Output the [x, y] coordinate of the center of the cell containing the given text.  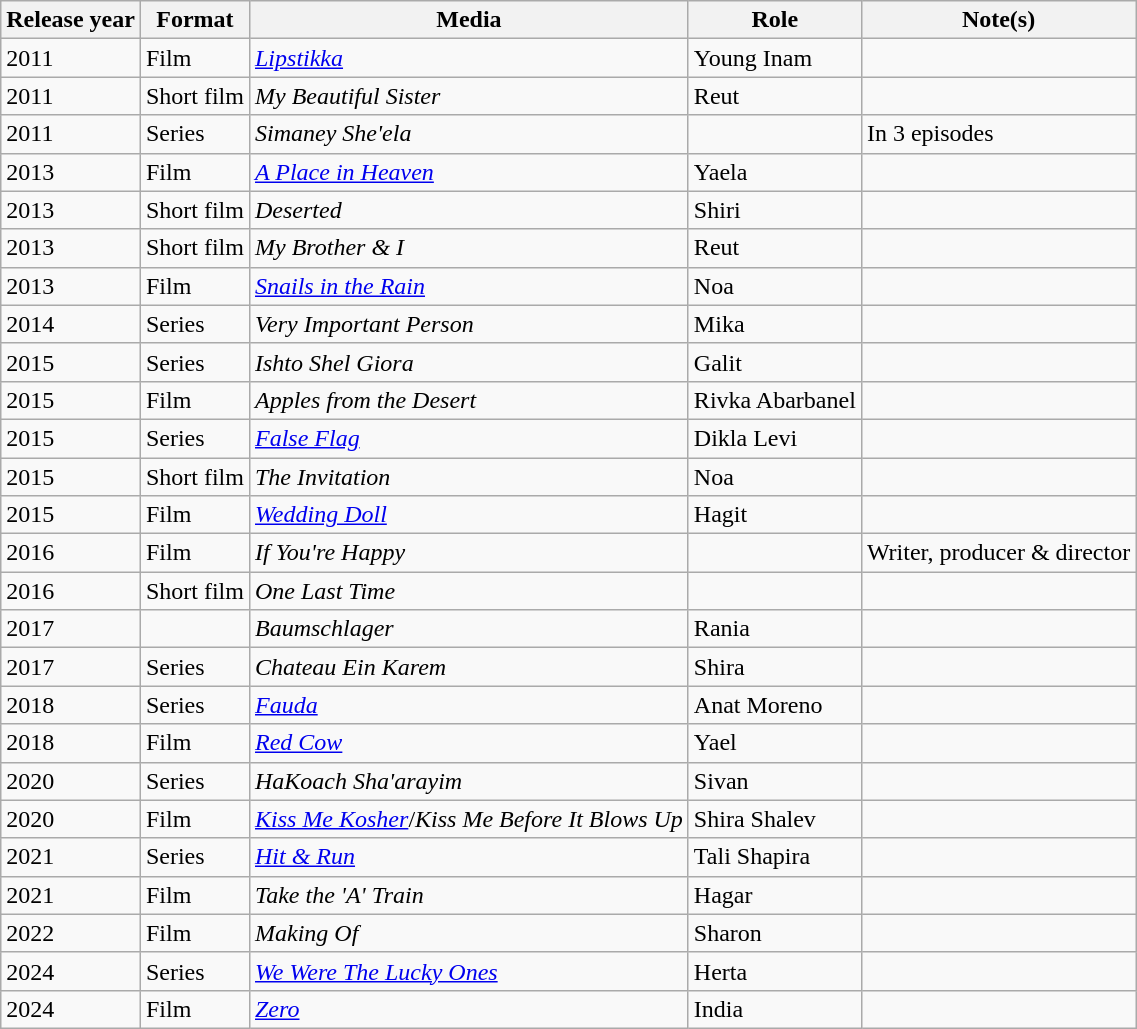
Simaney She'ela [468, 134]
Yael [774, 743]
Deserted [468, 210]
Shiri [774, 210]
Snails in the Rain [468, 286]
Mika [774, 324]
A Place in Heaven [468, 172]
Dikla Levi [774, 438]
2014 [71, 324]
We Were The Lucky Ones [468, 971]
Herta [774, 971]
Baumschlager [468, 629]
My Brother & I [468, 248]
Wedding Doll [468, 515]
Making Of [468, 933]
Zero [468, 1009]
Fauda [468, 705]
Media [468, 20]
HaKoach Sha'arayim [468, 781]
Lipstikka [468, 58]
Red Cow [468, 743]
My Beautiful Sister [468, 96]
Hagar [774, 895]
If You're Happy [468, 553]
Take the 'A' Train [468, 895]
Galit [774, 362]
Note(s) [998, 20]
India [774, 1009]
Role [774, 20]
Apples from the Desert [468, 400]
Tali Shapira [774, 857]
In 3 episodes [998, 134]
Hit & Run [468, 857]
Shira [774, 667]
Anat Moreno [774, 705]
Shira Shalev [774, 819]
Writer, producer & director [998, 553]
Sivan [774, 781]
Rivka Abarbanel [774, 400]
2022 [71, 933]
Format [194, 20]
Very Important Person [468, 324]
Young Inam [774, 58]
Release year [71, 20]
One Last Time [468, 591]
Kiss Me Kosher/Kiss Me Before It Blows Up [468, 819]
False Flag [468, 438]
Ishto Shel Giora [468, 362]
Chateau Ein Karem [468, 667]
The Invitation [468, 477]
Rania [774, 629]
Yaela [774, 172]
Hagit [774, 515]
Sharon [774, 933]
